For the text-containing cell, return its midpoint in (x, y) coordinate format. 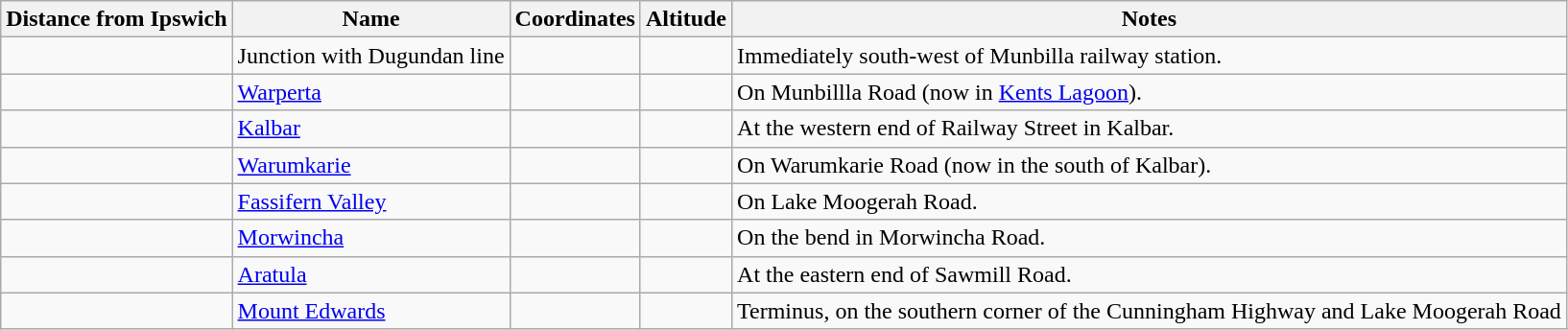
Distance from Ipswich (117, 19)
On Munbillla Road (now in Kents Lagoon). (1150, 92)
At the eastern end of Sawmill Road. (1150, 274)
Junction with Dugundan line (370, 56)
On Lake Moogerah Road. (1150, 201)
Fassifern Valley (370, 201)
Morwincha (370, 238)
Altitude (685, 19)
On Warumkarie Road (now in the south of Kalbar). (1150, 165)
Notes (1150, 19)
Warperta (370, 92)
On the bend in Morwincha Road. (1150, 238)
Coordinates (575, 19)
Mount Edwards (370, 311)
Terminus, on the southern corner of the Cunningham Highway and Lake Moogerah Road (1150, 311)
Kalbar (370, 129)
Warumkarie (370, 165)
Name (370, 19)
Aratula (370, 274)
At the western end of Railway Street in Kalbar. (1150, 129)
Immediately south-west of Munbilla railway station. (1150, 56)
